Extract the (X, Y) coordinate from the center of the cell holding the provided text.  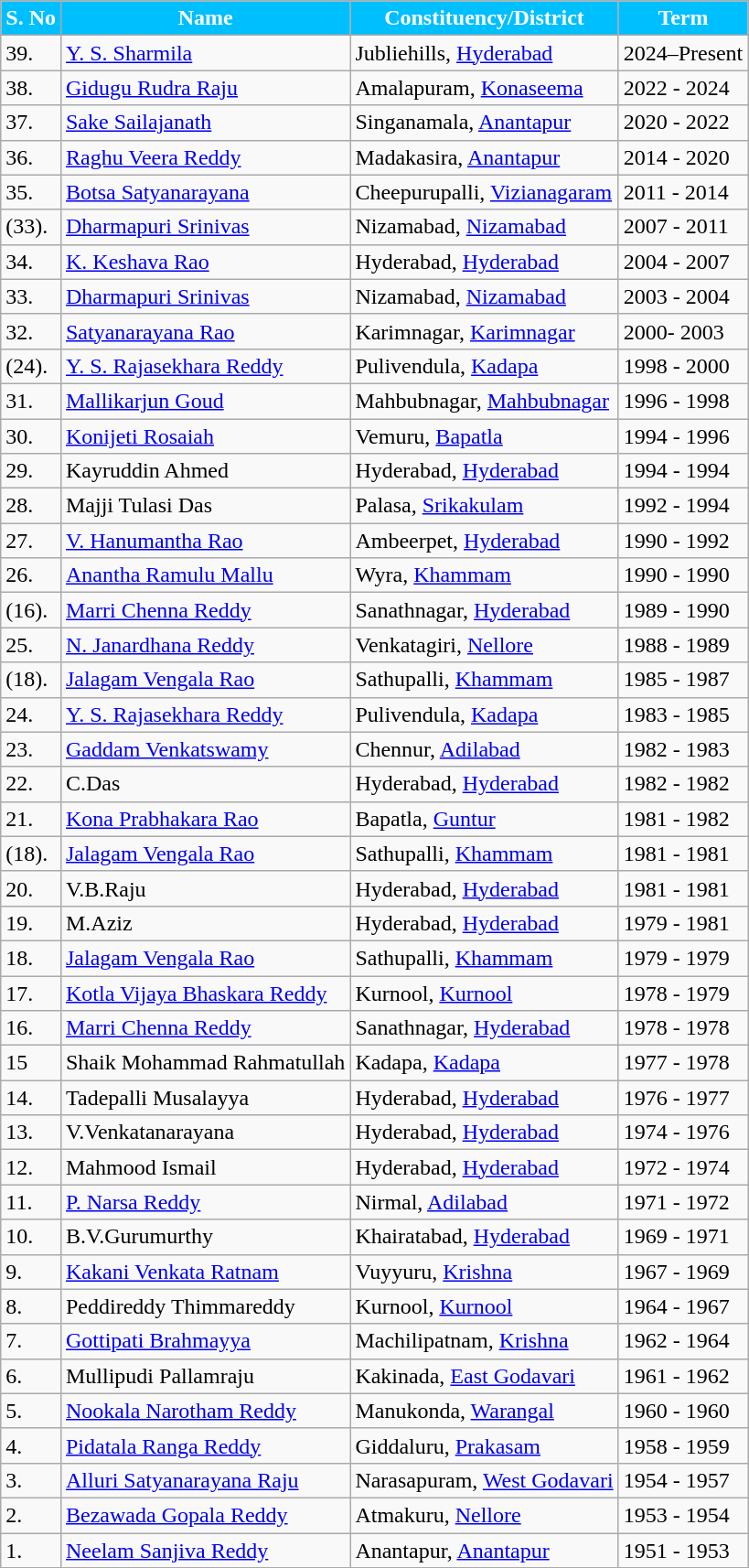
Venkatagiri, Nellore (485, 645)
1988 - 1989 (683, 645)
Gottipati Brahmayya (205, 1341)
Cheepurupalli, Vizianagaram (485, 192)
1979 - 1979 (683, 958)
Vemuru, Bapatla (485, 436)
18. (31, 958)
35. (31, 192)
1969 - 1971 (683, 1237)
23. (31, 749)
Botsa Satyanarayana (205, 192)
33. (31, 296)
30. (31, 436)
Ambeerpet, Hyderabad (485, 541)
2014 - 2020 (683, 157)
2003 - 2004 (683, 296)
N. Janardhana Reddy (205, 645)
(33). (31, 227)
8. (31, 1306)
38. (31, 88)
1990 - 1992 (683, 541)
6. (31, 1376)
1982 - 1983 (683, 749)
1992 - 1994 (683, 506)
Shaik Mohammad Rahmatullah (205, 1063)
K. Keshava Rao (205, 262)
Konijeti Rosaiah (205, 436)
1962 - 1964 (683, 1341)
1967 - 1969 (683, 1272)
34. (31, 262)
17. (31, 993)
Wyra, Khammam (485, 575)
1974 - 1976 (683, 1133)
Khairatabad, Hyderabad (485, 1237)
Jubliehills, Hyderabad (485, 53)
Karimnagar, Karimnagar (485, 331)
1. (31, 1551)
Mallikarjun Goud (205, 401)
Atmakuru, Nellore (485, 1515)
37. (31, 123)
26. (31, 575)
15 (31, 1063)
B.V.Gurumurthy (205, 1237)
Constituency/District (485, 18)
28. (31, 506)
20. (31, 888)
2004 - 2007 (683, 262)
Kona Prabhakara Rao (205, 819)
14. (31, 1098)
Mullipudi Pallamraju (205, 1376)
Nirmal, Adilabad (485, 1202)
Alluri Satyanarayana Raju (205, 1480)
P. Narsa Reddy (205, 1202)
2020 - 2022 (683, 123)
Kayruddin Ahmed (205, 471)
9. (31, 1272)
Narasapuram, West Godavari (485, 1480)
Madakasira, Anantapur (485, 157)
13. (31, 1133)
Bezawada Gopala Reddy (205, 1515)
1994 - 1994 (683, 471)
1979 - 1981 (683, 923)
Satyanarayana Rao (205, 331)
11. (31, 1202)
C.Das (205, 784)
2000- 2003 (683, 331)
4. (31, 1445)
Mahbubnagar, Mahbubnagar (485, 401)
Neelam Sanjiva Reddy (205, 1551)
Amalapuram, Konaseema (485, 88)
Anantapur, Anantapur (485, 1551)
1982 - 1982 (683, 784)
Gidugu Rudra Raju (205, 88)
1960 - 1960 (683, 1411)
Raghu Veera Reddy (205, 157)
Bapatla, Guntur (485, 819)
Chennur, Adilabad (485, 749)
1977 - 1978 (683, 1063)
2022 - 2024 (683, 88)
V.B.Raju (205, 888)
V.Venkatanarayana (205, 1133)
(16). (31, 610)
1958 - 1959 (683, 1445)
1994 - 1996 (683, 436)
1989 - 1990 (683, 610)
(24). (31, 366)
32. (31, 331)
Term (683, 18)
1998 - 2000 (683, 366)
Pidatala Ranga Reddy (205, 1445)
1951 - 1953 (683, 1551)
V. Hanumantha Rao (205, 541)
2011 - 2014 (683, 192)
1971 - 1972 (683, 1202)
1990 - 1990 (683, 575)
36. (31, 157)
Mahmood Ismail (205, 1167)
2007 - 2011 (683, 227)
Anantha Ramulu Mallu (205, 575)
Palasa, Srikakulam (485, 506)
5. (31, 1411)
1972 - 1974 (683, 1167)
1996 - 1998 (683, 401)
1964 - 1967 (683, 1306)
1983 - 1985 (683, 714)
Majji Tulasi Das (205, 506)
1953 - 1954 (683, 1515)
1978 - 1979 (683, 993)
1976 - 1977 (683, 1098)
29. (31, 471)
S. No (31, 18)
Gaddam Venkatswamy (205, 749)
19. (31, 923)
1985 - 1987 (683, 680)
Name (205, 18)
2024–Present (683, 53)
Sake Sailajanath (205, 123)
Kakinada, East Godavari (485, 1376)
Y. S. Sharmila (205, 53)
Manukonda, Warangal (485, 1411)
Kotla Vijaya Bhaskara Reddy (205, 993)
1978 - 1978 (683, 1028)
1981 - 1982 (683, 819)
22. (31, 784)
Peddireddy Thimmareddy (205, 1306)
Vuyyuru, Krishna (485, 1272)
Tadepalli Musalayya (205, 1098)
M.Aziz (205, 923)
Nookala Narotham Reddy (205, 1411)
Machilipatnam, Krishna (485, 1341)
10. (31, 1237)
3. (31, 1480)
24. (31, 714)
12. (31, 1167)
Singanamala, Anantapur (485, 123)
1954 - 1957 (683, 1480)
2. (31, 1515)
7. (31, 1341)
27. (31, 541)
Kakani Venkata Ratnam (205, 1272)
39. (31, 53)
16. (31, 1028)
Giddaluru, Prakasam (485, 1445)
1961 - 1962 (683, 1376)
Kadapa, Kadapa (485, 1063)
21. (31, 819)
25. (31, 645)
31. (31, 401)
